Identify which cell holds the provided text, then report its (x, y) central coordinate. 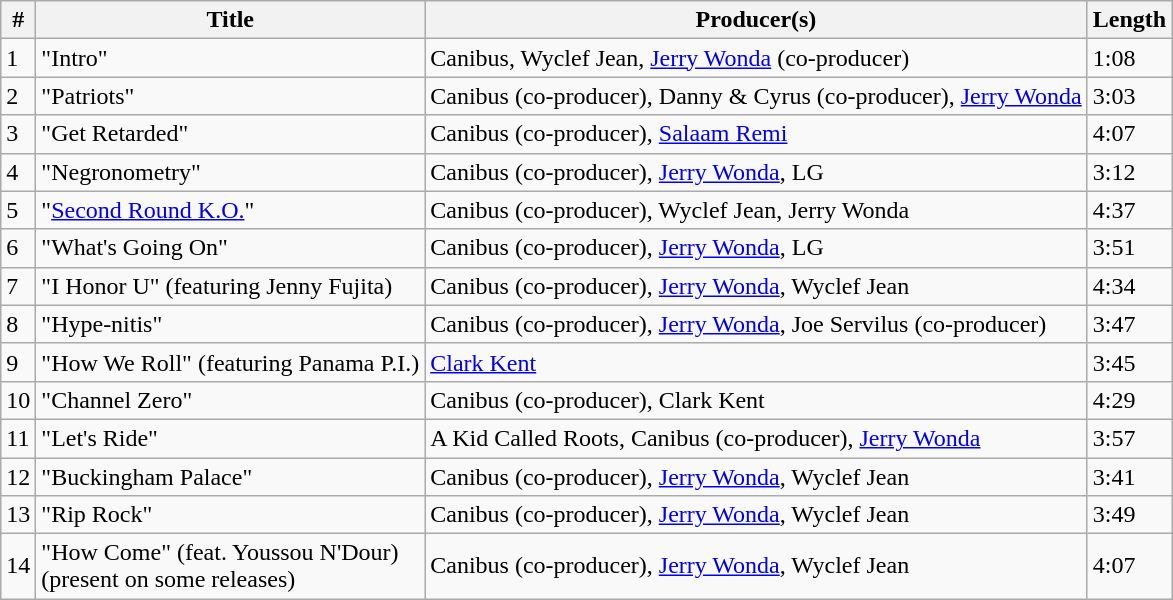
"How We Roll" (featuring Panama P.I.) (230, 362)
"Let's Ride" (230, 438)
7 (18, 286)
14 (18, 566)
Length (1129, 20)
"Negronometry" (230, 172)
13 (18, 515)
"I Honor U" (featuring Jenny Fujita) (230, 286)
"Get Retarded" (230, 134)
"Rip Rock" (230, 515)
12 (18, 477)
4 (18, 172)
"Buckingham Palace" (230, 477)
6 (18, 248)
9 (18, 362)
Canibus (co-producer), Jerry Wonda, Joe Servilus (co-producer) (756, 324)
3:03 (1129, 96)
# (18, 20)
3:12 (1129, 172)
8 (18, 324)
Title (230, 20)
Canibus (co-producer), Wyclef Jean, Jerry Wonda (756, 210)
"Channel Zero" (230, 400)
"Patriots" (230, 96)
5 (18, 210)
"Second Round K.O." (230, 210)
"Intro" (230, 58)
"Hype-nitis" (230, 324)
4:37 (1129, 210)
Canibus (co-producer), Danny & Cyrus (co-producer), Jerry Wonda (756, 96)
3:47 (1129, 324)
3:41 (1129, 477)
3:45 (1129, 362)
10 (18, 400)
3:49 (1129, 515)
3:51 (1129, 248)
Clark Kent (756, 362)
"What's Going On" (230, 248)
Canibus (co-producer), Clark Kent (756, 400)
3 (18, 134)
Canibus (co-producer), Salaam Remi (756, 134)
Producer(s) (756, 20)
1 (18, 58)
4:29 (1129, 400)
"How Come" (feat. Youssou N'Dour)(present on some releases) (230, 566)
4:34 (1129, 286)
A Kid Called Roots, Canibus (co-producer), Jerry Wonda (756, 438)
2 (18, 96)
11 (18, 438)
Canibus, Wyclef Jean, Jerry Wonda (co-producer) (756, 58)
1:08 (1129, 58)
3:57 (1129, 438)
